Locate the cell with the specified text and output its (X, Y) center coordinate. 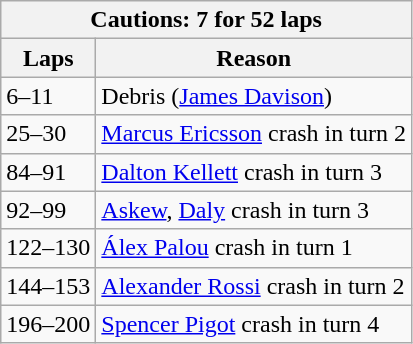
25–30 (48, 134)
144–153 (48, 286)
84–91 (48, 172)
Spencer Pigot crash in turn 4 (254, 324)
Laps (48, 58)
196–200 (48, 324)
Álex Palou crash in turn 1 (254, 248)
Cautions: 7 for 52 laps (206, 20)
Alexander Rossi crash in turn 2 (254, 286)
92–99 (48, 210)
122–130 (48, 248)
Marcus Ericsson crash in turn 2 (254, 134)
Reason (254, 58)
6–11 (48, 96)
Askew, Daly crash in turn 3 (254, 210)
Dalton Kellett crash in turn 3 (254, 172)
Debris (James Davison) (254, 96)
